Capture the cell that displays the provided text and extract its [X, Y] central coordinate. 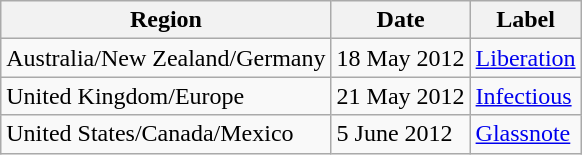
5 June 2012 [400, 134]
Region [166, 20]
United States/Canada/Mexico [166, 134]
Date [400, 20]
Infectious [526, 96]
Glassnote [526, 134]
21 May 2012 [400, 96]
United Kingdom/Europe [166, 96]
Australia/New Zealand/Germany [166, 58]
Liberation [526, 58]
Label [526, 20]
18 May 2012 [400, 58]
